Capture the cell that displays the provided text and extract its [X, Y] central coordinate. 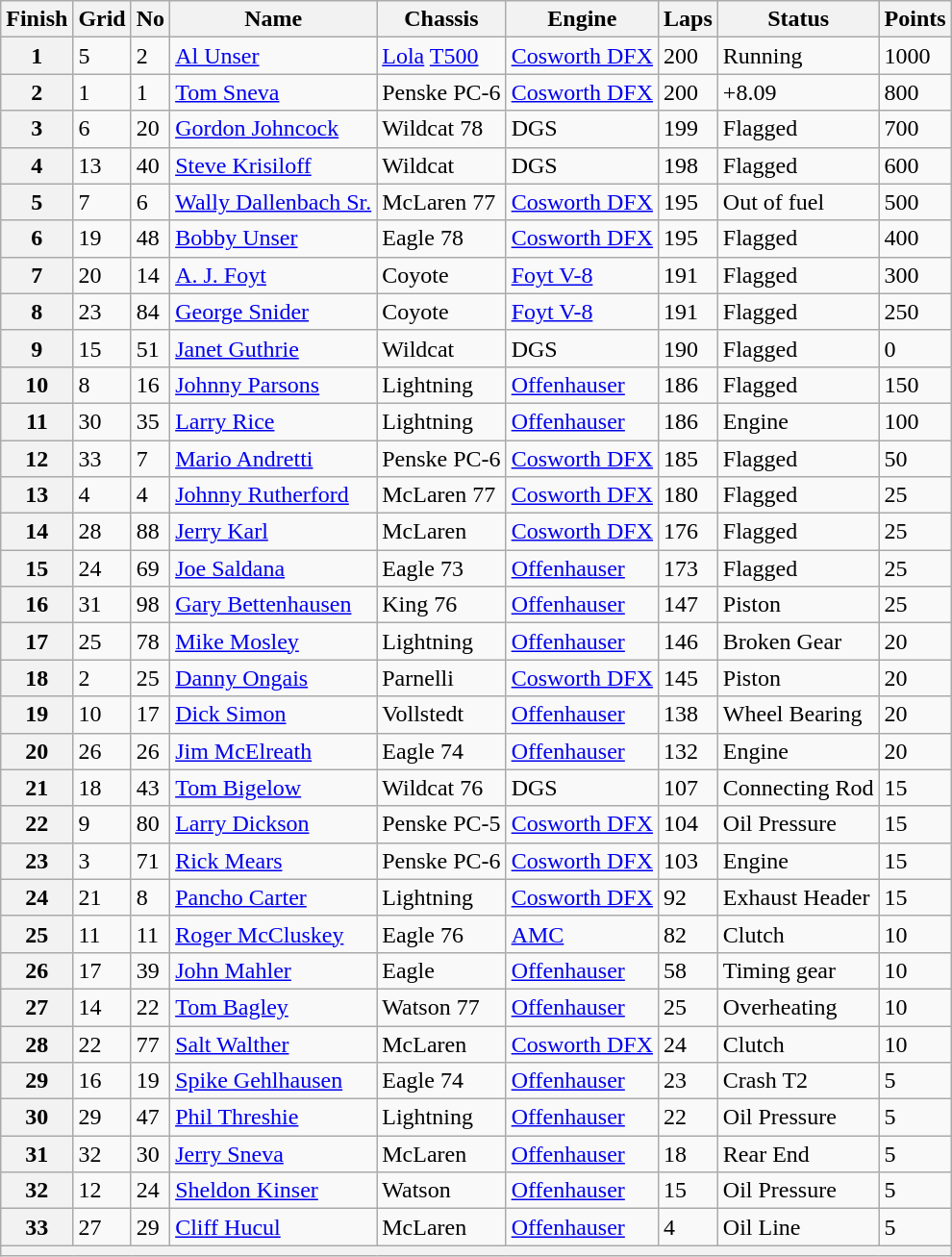
100 [915, 421]
Penske PC-5 [441, 824]
Wheel Bearing [798, 715]
Al Unser [273, 56]
103 [689, 861]
190 [689, 348]
146 [689, 641]
39 [150, 970]
Eagle [441, 970]
Roger McCluskey [273, 934]
0 [915, 348]
Tom Sneva [273, 92]
98 [150, 605]
Finish [37, 19]
Eagle 76 [441, 934]
43 [150, 788]
Gordon Johncock [273, 129]
Salt Walther [273, 1043]
107 [689, 788]
Larry Dickson [273, 824]
Jerry Sneva [273, 1154]
Jerry Karl [273, 532]
Wildcat 76 [441, 788]
Eagle 73 [441, 568]
176 [689, 532]
138 [689, 715]
Tom Bigelow [273, 788]
300 [915, 275]
104 [689, 824]
58 [689, 970]
+8.09 [798, 92]
173 [689, 568]
Crash T2 [798, 1081]
Oil Line [798, 1227]
400 [915, 239]
78 [150, 641]
35 [150, 421]
Eagle 78 [441, 239]
Status [798, 19]
147 [689, 605]
Watson [441, 1191]
77 [150, 1043]
1000 [915, 56]
Janet Guthrie [273, 348]
Wildcat 78 [441, 129]
800 [915, 92]
Wally Dallenbach Sr. [273, 202]
Spike Gehlhausen [273, 1081]
145 [689, 678]
Dick Simon [273, 715]
Watson 77 [441, 1007]
40 [150, 165]
Pancho Carter [273, 897]
50 [915, 459]
132 [689, 751]
80 [150, 824]
Points [915, 19]
185 [689, 459]
47 [150, 1118]
Sheldon Kinser [273, 1191]
69 [150, 568]
John Mahler [273, 970]
250 [915, 312]
Jim McElreath [273, 751]
Rear End [798, 1154]
Johnny Rutherford [273, 495]
Name [273, 19]
No [150, 19]
88 [150, 532]
Cliff Hucul [273, 1227]
Johnny Parsons [273, 385]
150 [915, 385]
Parnelli [441, 678]
Overheating [798, 1007]
92 [689, 897]
Danny Ongais [273, 678]
Larry Rice [273, 421]
Exhaust Header [798, 897]
Chassis [441, 19]
King 76 [441, 605]
48 [150, 239]
Tom Bagley [273, 1007]
Lola T500 [441, 56]
Mike Mosley [273, 641]
180 [689, 495]
199 [689, 129]
600 [915, 165]
Joe Saldana [273, 568]
Gary Bettenhausen [273, 605]
82 [689, 934]
Broken Gear [798, 641]
Out of fuel [798, 202]
A. J. Foyt [273, 275]
700 [915, 129]
Connecting Rod [798, 788]
51 [150, 348]
Vollstedt [441, 715]
Running [798, 56]
71 [150, 861]
Laps [689, 19]
198 [689, 165]
84 [150, 312]
Mario Andretti [273, 459]
Rick Mears [273, 861]
Phil Threshie [273, 1118]
Bobby Unser [273, 239]
George Snider [273, 312]
AMC [582, 934]
Steve Krisiloff [273, 165]
500 [915, 202]
Grid [102, 19]
Timing gear [798, 970]
